Capture the cell that displays the provided text and extract its (x, y) central coordinate. 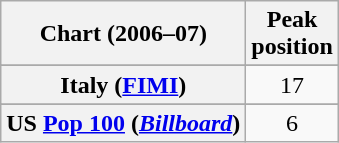
Chart (2006–07) (124, 34)
Peakposition (292, 34)
US Pop 100 (Billboard) (124, 123)
17 (292, 85)
6 (292, 123)
Italy (FIMI) (124, 85)
